From the cell containing the given text, extract its center point as (X, Y) coordinate. 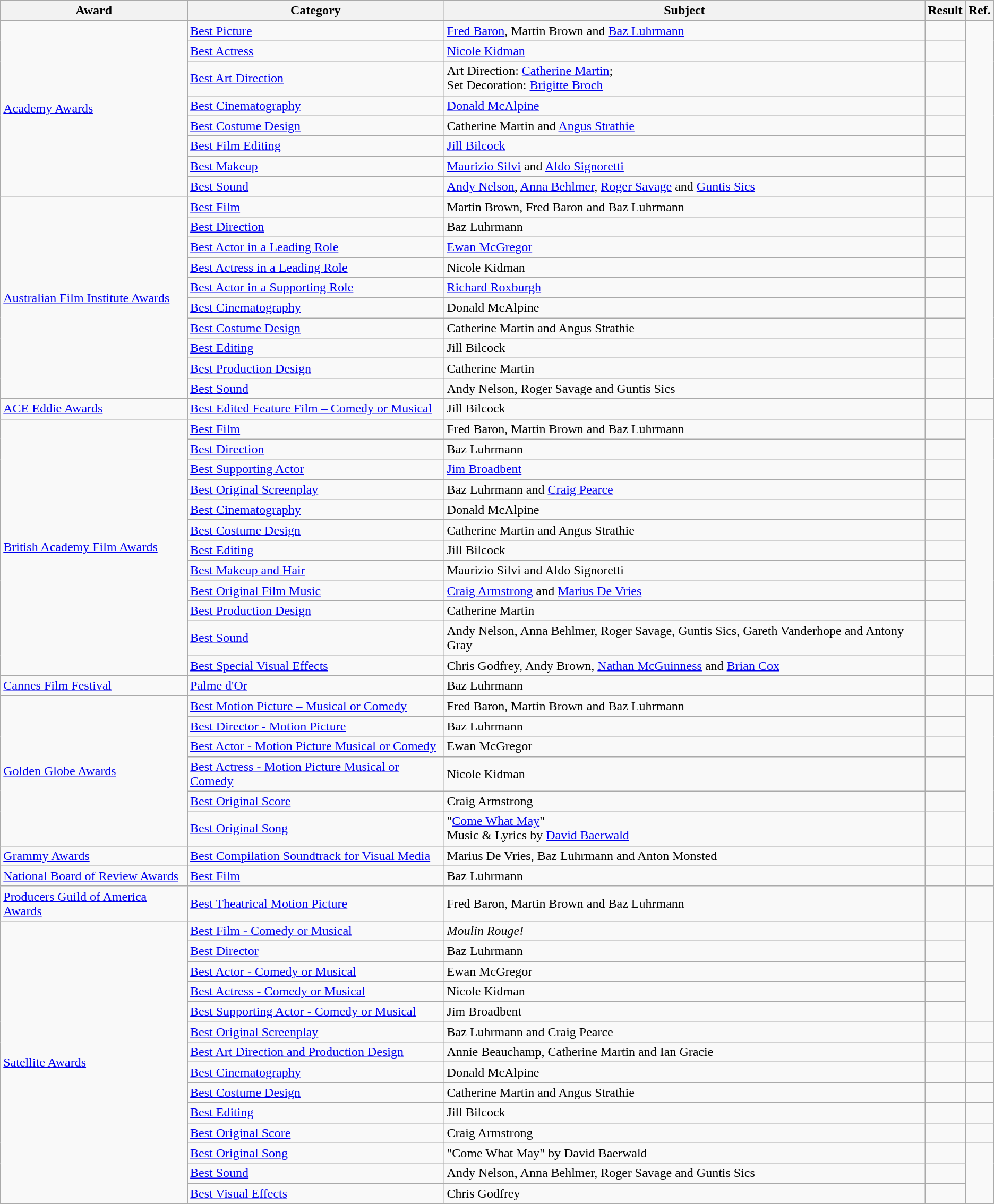
Best Actor in a Leading Role (315, 247)
National Board of Review Awards (94, 876)
Best Actress (315, 51)
Ref. (979, 11)
Producers Guild of America Awards (94, 904)
Best Actor in a Supporting Role (315, 288)
Best Visual Effects (315, 1193)
Award (94, 11)
Richard Roxburgh (684, 288)
British Academy Film Awards (94, 547)
Martin Brown, Fred Baron and Baz Luhrmann (684, 207)
"Come What May" by David Baerwald (684, 1153)
Academy Awards (94, 109)
Best Supporting Actor - Comedy or Musical (315, 1012)
Annie Beauchamp, Catherine Martin and Ian Gracie (684, 1052)
Golden Globe Awards (94, 771)
Andy Nelson, Anna Behlmer, Roger Savage, Guntis Sics, Gareth Vanderhope and Antony Gray (684, 638)
Best Actor - Motion Picture Musical or Comedy (315, 746)
Best Film Editing (315, 146)
Best Edited Feature Film – Comedy or Musical (315, 409)
Art Direction: Catherine Martin; Set Decoration: Brigitte Broch (684, 79)
Best Motion Picture – Musical or Comedy (315, 706)
Chris Godfrey (684, 1193)
Best Compilation Soundtrack for Visual Media (315, 856)
Marius De Vries, Baz Luhrmann and Anton Monsted (684, 856)
Subject (684, 11)
Andy Nelson, Roger Savage and Guntis Sics (684, 389)
Best Theatrical Motion Picture (315, 904)
Craig Armstrong and Marius De Vries (684, 591)
Best Director (315, 951)
Category (315, 11)
ACE Eddie Awards (94, 409)
Best Picture (315, 31)
Best Actress - Comedy or Musical (315, 992)
Best Actress - Motion Picture Musical or Comedy (315, 774)
Cannes Film Festival (94, 686)
Best Actress in a Leading Role (315, 267)
Best Makeup and Hair (315, 570)
Best Art Direction (315, 79)
Best Makeup (315, 166)
Grammy Awards (94, 856)
"Come What May"Music & Lyrics by David Baerwald (684, 828)
Best Director - Motion Picture (315, 726)
Palme d'Or (315, 686)
Result (945, 11)
Best Actor - Comedy or Musical (315, 971)
Best Supporting Actor (315, 469)
Satellite Awards (94, 1062)
Best Film - Comedy or Musical (315, 931)
Best Art Direction and Production Design (315, 1052)
Chris Godfrey, Andy Brown, Nathan McGuinness and Brian Cox (684, 666)
Moulin Rouge! (684, 931)
Australian Film Institute Awards (94, 297)
Best Original Film Music (315, 591)
Best Special Visual Effects (315, 666)
